Detect which cell encompasses the target text, then output its (X, Y) center coordinate. 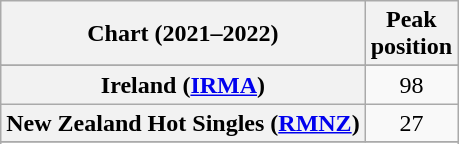
New Zealand Hot Singles (RMNZ) (183, 123)
Peakposition (411, 34)
Ireland (IRMA) (183, 85)
27 (411, 123)
Chart (2021–2022) (183, 34)
98 (411, 85)
